Find where the given text appears and provide that cell's center as [x, y] coordinate. 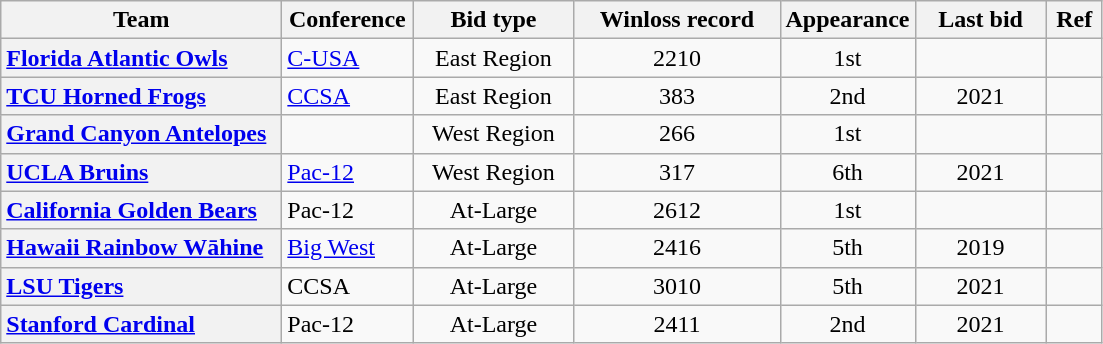
2416 [677, 248]
Winloss record [677, 20]
C-USA [348, 58]
Florida Atlantic Owls [142, 58]
Hawaii Rainbow Wāhine [142, 248]
2612 [677, 210]
Ref [1074, 20]
Bid type [494, 20]
383 [677, 96]
2411 [677, 324]
California Golden Bears [142, 210]
Conference [348, 20]
Grand Canyon Antelopes [142, 134]
Team [142, 20]
6th [848, 172]
317 [677, 172]
Last bid [980, 20]
UCLA Bruins [142, 172]
Stanford Cardinal [142, 324]
TCU Horned Frogs [142, 96]
2019 [980, 248]
Appearance [848, 20]
2210 [677, 58]
LSU Tigers [142, 286]
266 [677, 134]
3010 [677, 286]
Big West [348, 248]
